From the cell containing the given text, extract its center point as [x, y] coordinate. 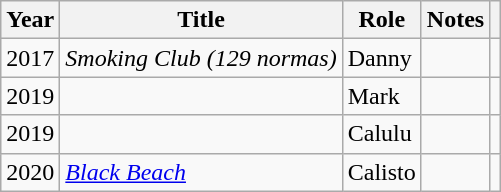
Notes [455, 20]
Danny [382, 58]
Role [382, 20]
Smoking Club (129 normas) [201, 58]
Calisto [382, 172]
Mark [382, 96]
Calulu [382, 134]
2017 [30, 58]
Title [201, 20]
Year [30, 20]
2020 [30, 172]
Black Beach [201, 172]
